Detect which cell encompasses the target text, then output its [X, Y] center coordinate. 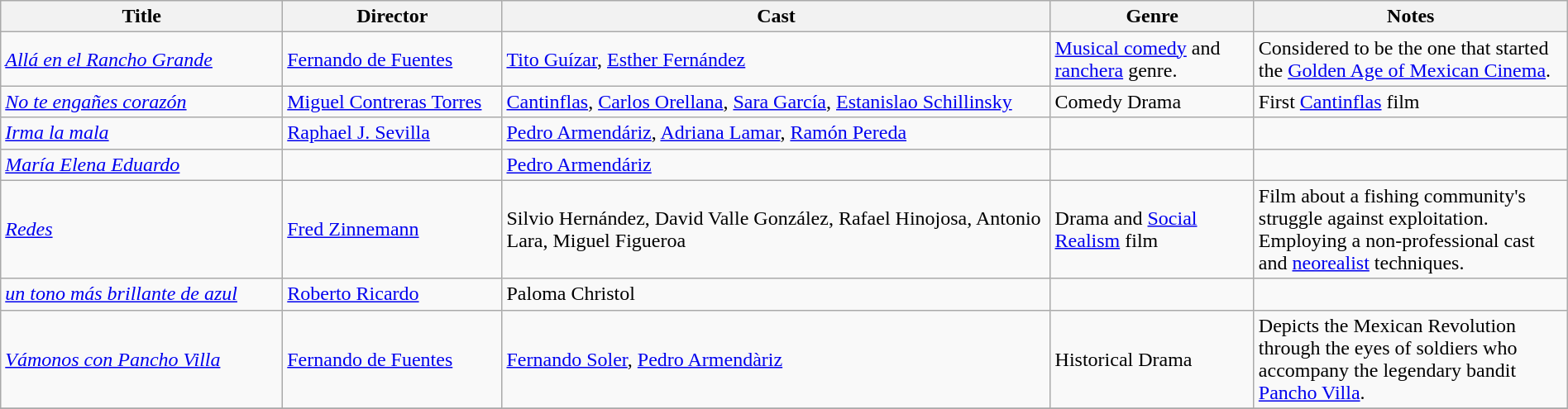
Pedro Armendáriz, Adriana Lamar, Ramón Pereda [776, 133]
Miguel Contreras Torres [392, 102]
Roberto Ricardo [392, 294]
Comedy Drama [1152, 102]
Drama and Social Realism film [1152, 230]
Fernando Soler, Pedro Armendàriz [776, 359]
Paloma Christol [776, 294]
Pedro Armendáriz [776, 164]
Director [392, 17]
Genre [1152, 17]
Considered to be the one that started the Golden Age of Mexican Cinema. [1411, 59]
Tito Guízar, Esther Fernández [776, 59]
María Elena Eduardo [142, 164]
First Cantinflas film [1411, 102]
Irma la mala [142, 133]
Silvio Hernández, David Valle González, Rafael Hinojosa, Antonio Lara, Miguel Figueroa [776, 230]
Redes [142, 230]
Raphael J. Sevilla [392, 133]
Cantinflas, Carlos Orellana, Sara García, Estanislao Schillinsky [776, 102]
Title [142, 17]
No te engañes corazón [142, 102]
Film about a fishing community's struggle against exploitation. Employing a non-professional cast and neorealist techniques. [1411, 230]
Allá en el Rancho Grande [142, 59]
Notes [1411, 17]
Vámonos con Pancho Villa [142, 359]
un tono más brillante de azul [142, 294]
Musical comedy and ranchera genre. [1152, 59]
Fred Zinnemann [392, 230]
Depicts the Mexican Revolution through the eyes of soldiers who accompany the legendary bandit Pancho Villa. [1411, 359]
Cast [776, 17]
Historical Drama [1152, 359]
